Pinpoint the cell where the given text exists, returning its (x, y) midpoint coordinate. 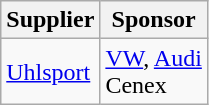
VW, Audi Cenex (154, 72)
Supplier (50, 20)
Sponsor (154, 20)
Uhlsport (50, 72)
